Extract the (X, Y) coordinate from the center of the cell holding the provided text.  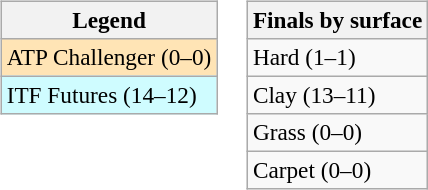
Grass (0–0) (337, 133)
Legend (108, 20)
Hard (1–1) (337, 57)
ITF Futures (14–12) (108, 95)
ATP Challenger (0–0) (108, 57)
Carpet (0–0) (337, 171)
Finals by surface (337, 20)
Clay (13–11) (337, 95)
